Scan for the cell matching the given text and deliver its (x, y) coordinate at center. 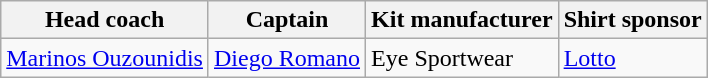
Captain (286, 20)
Marinos Ouzounidis (105, 58)
Kit manufacturer (462, 20)
Shirt sponsor (632, 20)
Head coach (105, 20)
Diego Romano (286, 58)
Eye Sportwear (462, 58)
Lotto (632, 58)
